Detect which cell encompasses the target text, then output its (x, y) center coordinate. 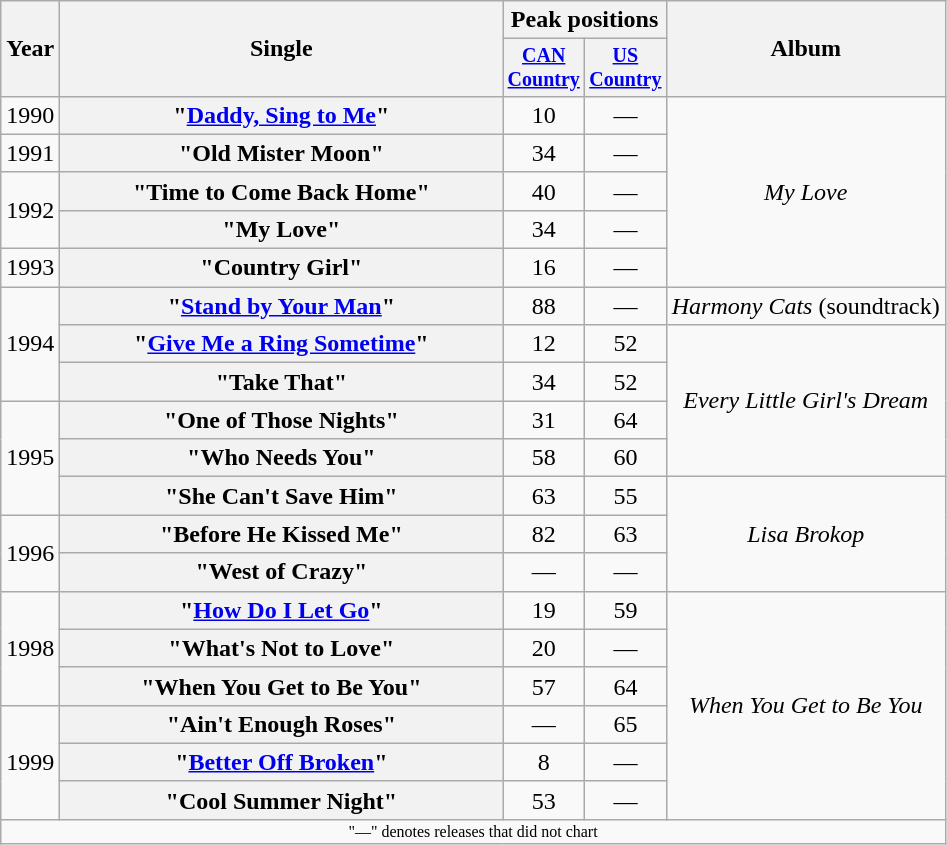
57 (544, 686)
53 (544, 800)
"Ain't Enough Roses" (282, 724)
CAN Country (544, 68)
1990 (30, 115)
"When You Get to Be You" (282, 686)
60 (626, 458)
1999 (30, 762)
My Love (806, 191)
Lisa Brokop (806, 534)
Peak positions (584, 20)
1994 (30, 344)
Every Little Girl's Dream (806, 401)
"How Do I Let Go" (282, 610)
1996 (30, 553)
31 (544, 420)
When You Get to Be You (806, 705)
"Daddy, Sing to Me" (282, 115)
88 (544, 306)
Single (282, 49)
1991 (30, 153)
"Country Girl" (282, 268)
1995 (30, 458)
40 (544, 191)
55 (626, 496)
10 (544, 115)
"Take That" (282, 382)
"One of Those Nights" (282, 420)
US Country (626, 68)
"Better Off Broken" (282, 762)
"Give Me a Ring Sometime" (282, 344)
"Stand by Your Man" (282, 306)
1993 (30, 268)
1992 (30, 210)
58 (544, 458)
8 (544, 762)
Album (806, 49)
"What's Not to Love" (282, 648)
Harmony Cats (soundtrack) (806, 306)
20 (544, 648)
12 (544, 344)
1998 (30, 648)
16 (544, 268)
"West of Crazy" (282, 572)
"Before He Kissed Me" (282, 534)
"Who Needs You" (282, 458)
Year (30, 49)
"Time to Come Back Home" (282, 191)
65 (626, 724)
"My Love" (282, 229)
"She Can't Save Him" (282, 496)
59 (626, 610)
"Cool Summer Night" (282, 800)
"—" denotes releases that did not chart (474, 831)
82 (544, 534)
19 (544, 610)
"Old Mister Moon" (282, 153)
